Capture the cell that displays the provided text and extract its (x, y) central coordinate. 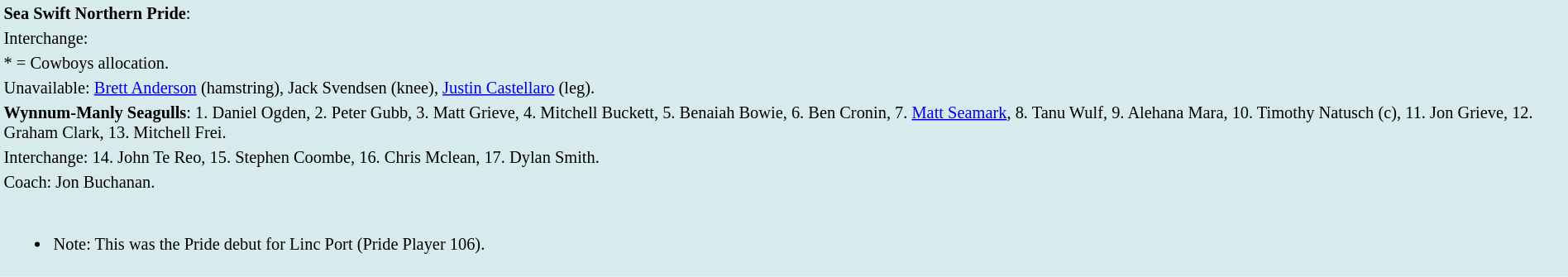
Interchange: (784, 38)
Coach: Jon Buchanan. (784, 182)
Sea Swift Northern Pride: (784, 13)
Note: This was the Pride debut for Linc Port (Pride Player 106). (784, 234)
Interchange: 14. John Te Reo, 15. Stephen Coombe, 16. Chris Mclean, 17. Dylan Smith. (784, 157)
Unavailable: Brett Anderson (hamstring), Jack Svendsen (knee), Justin Castellaro (leg). (784, 88)
* = Cowboys allocation. (784, 63)
